Return the [X, Y] coordinate for the center point of the cell that contains the specified text.  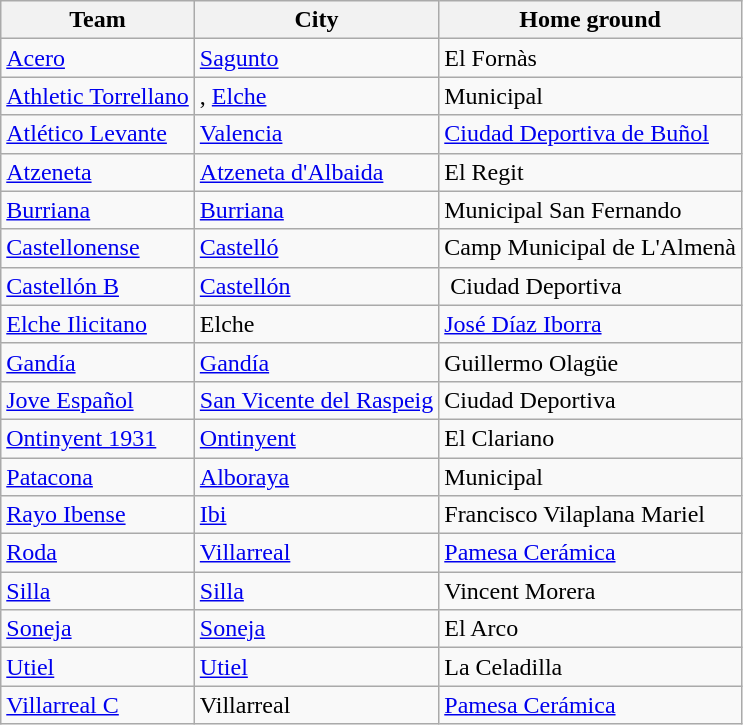
Acero [98, 58]
Patacona [98, 477]
Francisco Vilaplana Mariel [590, 515]
Villarreal C [98, 705]
Ciudad Deportiva de Buñol [590, 134]
Athletic Torrellano [98, 96]
Guillermo Olagüe [590, 362]
El Clariano [590, 438]
, Elche [316, 96]
Sagunto [316, 58]
City [316, 20]
Team [98, 20]
Ibi [316, 515]
José Díaz Iborra [590, 324]
Elche Ilicitano [98, 324]
Castellón [316, 286]
El Arco [590, 629]
Municipal San Fernando [590, 210]
La Celadilla [590, 667]
Castellón B [98, 286]
Alboraya [316, 477]
Elche [316, 324]
El Regit [590, 172]
Castellonense [98, 248]
Ontinyent 1931 [98, 438]
Valencia [316, 134]
Atzeneta d'Albaida [316, 172]
Vincent Morera [590, 591]
Ontinyent [316, 438]
El Fornàs [590, 58]
Camp Municipal de L'Almenà [590, 248]
Rayo Ibense [98, 515]
Jove Español [98, 400]
Castelló [316, 248]
San Vicente del Raspeig [316, 400]
Home ground [590, 20]
Roda [98, 553]
Atzeneta [98, 172]
Atlético Levante [98, 134]
